Identify which cell holds the provided text, then report its (X, Y) central coordinate. 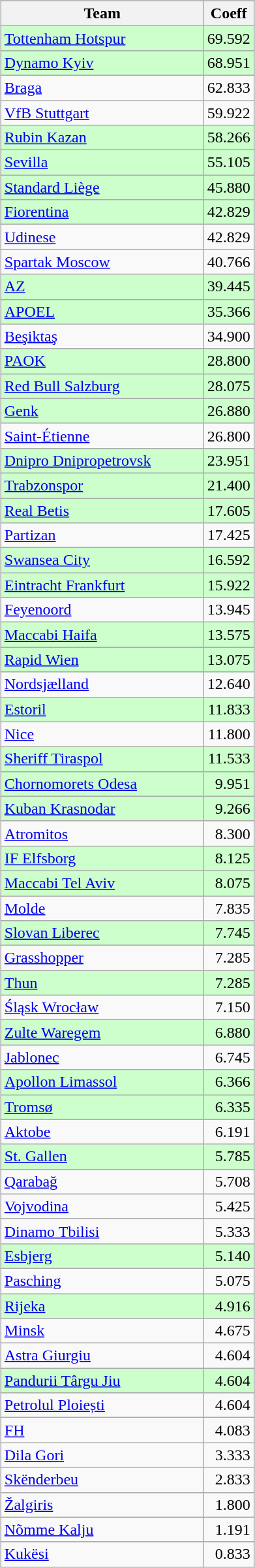
Jablonec (102, 1057)
Tromsø (102, 1107)
Fiorentina (102, 212)
6.745 (228, 1057)
Rapid Wien (102, 660)
26.880 (228, 411)
FH (102, 1430)
8.075 (228, 883)
68.951 (228, 63)
Qarabağ (102, 1181)
5.425 (228, 1206)
45.880 (228, 187)
5.708 (228, 1181)
Estoril (102, 709)
58.266 (228, 138)
Esbjerg (102, 1256)
Nice (102, 734)
7.835 (228, 908)
13.575 (228, 635)
16.592 (228, 560)
VfB Stuttgart (102, 113)
8.125 (228, 858)
Nordsjælland (102, 684)
Žalgiris (102, 1505)
Partizan (102, 536)
Coeff (228, 13)
34.900 (228, 336)
1.800 (228, 1505)
Real Betis (102, 510)
Rijeka (102, 1305)
62.833 (228, 88)
Skënderbeu (102, 1480)
11.533 (228, 759)
Pasching (102, 1281)
Dynamo Kyiv (102, 63)
Slovan Liberec (102, 933)
Tottenham Hotspur (102, 38)
IF Elfsborg (102, 858)
59.922 (228, 113)
17.605 (228, 510)
Molde (102, 908)
Maccabi Tel Aviv (102, 883)
6.366 (228, 1082)
PAOK (102, 361)
Eintracht Frankfurt (102, 585)
Genk (102, 411)
23.951 (228, 460)
7.150 (228, 1008)
Atromitos (102, 833)
13.945 (228, 610)
4.083 (228, 1430)
Dila Gori (102, 1455)
4.916 (228, 1305)
15.922 (228, 585)
1.191 (228, 1529)
40.766 (228, 262)
39.445 (228, 287)
Chornomorets Odesa (102, 784)
Kukësi (102, 1554)
Standard Liège (102, 187)
Team (102, 13)
8.300 (228, 833)
9.951 (228, 784)
5.785 (228, 1157)
13.075 (228, 660)
5.075 (228, 1281)
Astra Giurgiu (102, 1356)
7.745 (228, 933)
6.191 (228, 1132)
Zulte Waregem (102, 1032)
Red Bull Salzburg (102, 386)
Dnipro Dnipropetrovsk (102, 460)
Rubin Kazan (102, 138)
26.800 (228, 436)
Minsk (102, 1331)
17.425 (228, 536)
Braga (102, 88)
Pandurii Târgu Jiu (102, 1381)
Petrolul Ploiești (102, 1405)
6.880 (228, 1032)
Vojvodina (102, 1206)
Feyenoord (102, 610)
Spartak Moscow (102, 262)
Swansea City (102, 560)
28.075 (228, 386)
11.833 (228, 709)
Thun (102, 983)
11.800 (228, 734)
Nõmme Kalju (102, 1529)
9.266 (228, 808)
6.335 (228, 1107)
APOEL (102, 312)
4.675 (228, 1331)
5.333 (228, 1231)
Maccabi Haifa (102, 635)
Śląsk Wrocław (102, 1008)
35.366 (228, 312)
5.140 (228, 1256)
2.833 (228, 1480)
Dinamo Tbilisi (102, 1231)
3.333 (228, 1455)
69.592 (228, 38)
Apollon Limassol (102, 1082)
28.800 (228, 361)
12.640 (228, 684)
Aktobe (102, 1132)
AZ (102, 287)
Sevilla (102, 163)
Udinese (102, 237)
Saint-Étienne (102, 436)
0.833 (228, 1554)
Kuban Krasnodar (102, 808)
21.400 (228, 485)
Trabzonspor (102, 485)
St. Gallen (102, 1157)
55.105 (228, 163)
Sheriff Tiraspol (102, 759)
Beşiktaş (102, 336)
Grasshopper (102, 958)
